Return the (X, Y) coordinate for the center point of the cell that contains the specified text.  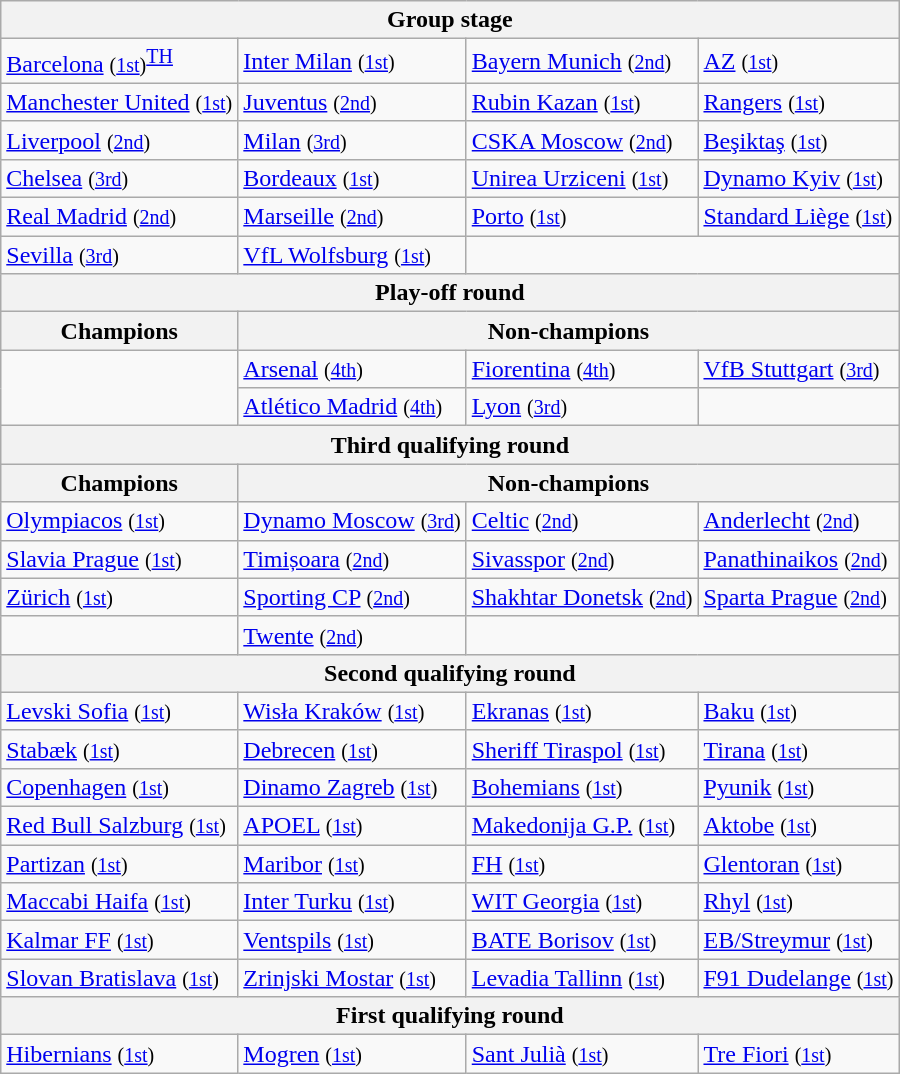
Third qualifying round (450, 445)
Hibernians (1st) (120, 1054)
Partizan (1st) (120, 864)
Sporting CP (2nd) (352, 597)
Tirana (1st) (798, 749)
Lyon (3rd) (582, 407)
Sheriff Tiraspol (1st) (582, 749)
Manchester United (1st) (120, 102)
CSKA Moscow (2nd) (582, 140)
AZ (1st) (798, 62)
F91 Dudelange (1st) (798, 978)
Zrinjski Mostar (1st) (352, 978)
Ekranas (1st) (582, 711)
Barcelona (1st)TH (120, 62)
Timișoara (2nd) (352, 559)
Celtic (2nd) (582, 521)
Dynamo Kyiv (1st) (798, 178)
Porto (1st) (582, 217)
Rubin Kazan (1st) (582, 102)
Maccabi Haifa (1st) (120, 902)
Sparta Prague (2nd) (798, 597)
Unirea Urziceni (1st) (582, 178)
Dinamo Zagreb (1st) (352, 787)
First qualifying round (450, 1016)
Debrecen (1st) (352, 749)
Copenhagen (1st) (120, 787)
Juventus (2nd) (352, 102)
Olympiacos (1st) (120, 521)
Sant Julià (1st) (582, 1054)
Tre Fiori (1st) (798, 1054)
WIT Georgia (1st) (582, 902)
Stabæk (1st) (120, 749)
Mogren (1st) (352, 1054)
Zürich (1st) (120, 597)
Rangers (1st) (798, 102)
Bohemians (1st) (582, 787)
Bayern Munich (2nd) (582, 62)
Arsenal (4th) (352, 369)
Panathinaikos (2nd) (798, 559)
Sevilla (3rd) (120, 255)
BATE Borisov (1st) (582, 940)
Levadia Tallinn (1st) (582, 978)
Marseille (2nd) (352, 217)
APOEL (1st) (352, 826)
Rhyl (1st) (798, 902)
Bordeaux (1st) (352, 178)
Shakhtar Donetsk (2nd) (582, 597)
EB/Streymur (1st) (798, 940)
Liverpool (2nd) (120, 140)
Slovan Bratislava (1st) (120, 978)
Sivasspor (2nd) (582, 559)
Standard Liège (1st) (798, 217)
Red Bull Salzburg (1st) (120, 826)
Twente (2nd) (352, 635)
Makedonija G.P. (1st) (582, 826)
Anderlecht (2nd) (798, 521)
Baku (1st) (798, 711)
Pyunik (1st) (798, 787)
Wisła Kraków (1st) (352, 711)
Levski Sofia (1st) (120, 711)
Slavia Prague (1st) (120, 559)
Glentoran (1st) (798, 864)
Atlético Madrid (4th) (352, 407)
Play-off round (450, 293)
Chelsea (3rd) (120, 178)
Milan (3rd) (352, 140)
Fiorentina (4th) (582, 369)
Group stage (450, 20)
Beşiktaş (1st) (798, 140)
Ventspils (1st) (352, 940)
Maribor (1st) (352, 864)
Inter Turku (1st) (352, 902)
Kalmar FF (1st) (120, 940)
VfB Stuttgart (3rd) (798, 369)
FH (1st) (582, 864)
VfL Wolfsburg (1st) (352, 255)
Real Madrid (2nd) (120, 217)
Second qualifying round (450, 673)
Aktobe (1st) (798, 826)
Inter Milan (1st) (352, 62)
Dynamo Moscow (3rd) (352, 521)
